Search for the cell housing the specified text and yield its (x, y) center coordinate. 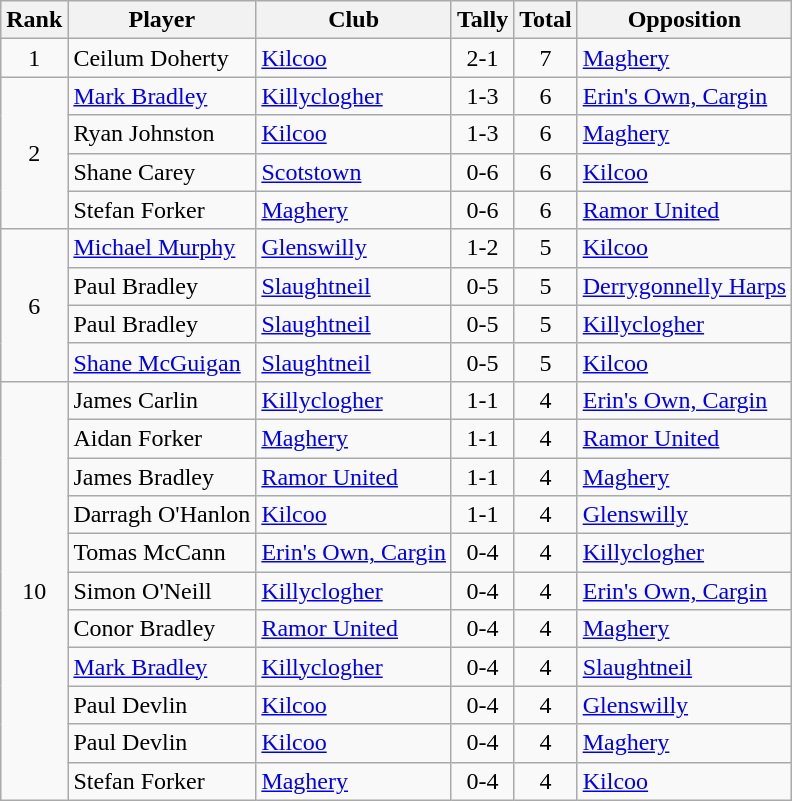
Player (162, 20)
10 (34, 590)
Conor Bradley (162, 629)
1-2 (482, 248)
Darragh O'Hanlon (162, 515)
Scotstown (354, 172)
Michael Murphy (162, 248)
Aidan Forker (162, 438)
2-1 (482, 58)
1 (34, 58)
Simon O'Neill (162, 591)
James Carlin (162, 400)
Shane McGuigan (162, 362)
7 (546, 58)
Opposition (684, 20)
Shane Carey (162, 172)
Club (354, 20)
James Bradley (162, 477)
Ceilum Doherty (162, 58)
Tally (482, 20)
Rank (34, 20)
Ryan Johnston (162, 134)
Derrygonnelly Harps (684, 286)
2 (34, 153)
Tomas McCann (162, 553)
Total (546, 20)
